Output the [X, Y] coordinate of the center of the cell containing the given text.  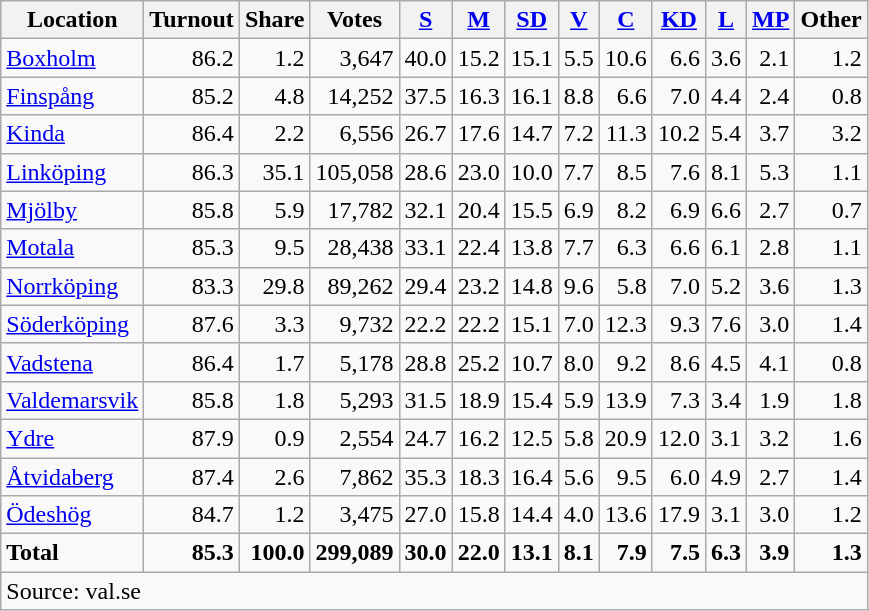
9.2 [626, 362]
13.1 [532, 553]
100.0 [274, 553]
26.7 [426, 134]
31.5 [426, 400]
Total [72, 553]
5.3 [770, 172]
15.4 [532, 400]
10.6 [626, 58]
8.5 [626, 172]
18.9 [478, 400]
86.3 [192, 172]
Linköping [72, 172]
Other [831, 20]
Turnout [192, 20]
40.0 [426, 58]
28,438 [354, 248]
16.1 [532, 96]
4.4 [726, 96]
3,475 [354, 515]
9,732 [354, 324]
29.4 [426, 286]
10.2 [678, 134]
2.6 [274, 477]
6.1 [726, 248]
5,178 [354, 362]
299,089 [354, 553]
18.3 [478, 477]
17,782 [354, 210]
83.3 [192, 286]
85.2 [192, 96]
1.6 [831, 438]
Ydre [72, 438]
86.2 [192, 58]
32.1 [426, 210]
7.2 [578, 134]
35.1 [274, 172]
3.4 [726, 400]
3.9 [770, 553]
12.0 [678, 438]
14,252 [354, 96]
16.2 [478, 438]
14.4 [532, 515]
105,058 [354, 172]
15.2 [478, 58]
20.4 [478, 210]
13.8 [532, 248]
6.0 [678, 477]
3.3 [274, 324]
7,862 [354, 477]
4.5 [726, 362]
29.8 [274, 286]
L [726, 20]
2.2 [274, 134]
4.9 [726, 477]
0.9 [274, 438]
84.7 [192, 515]
9.6 [578, 286]
1.9 [770, 400]
15.5 [532, 210]
9.3 [678, 324]
14.8 [532, 286]
4.8 [274, 96]
Votes [354, 20]
11.3 [626, 134]
27.0 [426, 515]
7.9 [626, 553]
2.8 [770, 248]
20.9 [626, 438]
8.2 [626, 210]
1.7 [274, 362]
10.7 [532, 362]
2.4 [770, 96]
8.8 [578, 96]
V [578, 20]
Mjölby [72, 210]
5.6 [578, 477]
5,293 [354, 400]
C [626, 20]
SD [532, 20]
13.6 [626, 515]
33.1 [426, 248]
16.4 [532, 477]
87.9 [192, 438]
Åtvidaberg [72, 477]
23.2 [478, 286]
2,554 [354, 438]
KD [678, 20]
28.8 [426, 362]
12.3 [626, 324]
17.6 [478, 134]
MP [770, 20]
28.6 [426, 172]
87.4 [192, 477]
Norrköping [72, 286]
M [478, 20]
5.4 [726, 134]
24.7 [426, 438]
Vadstena [72, 362]
8.6 [678, 362]
5.5 [578, 58]
8.0 [578, 362]
16.3 [478, 96]
2.1 [770, 58]
Kinda [72, 134]
23.0 [478, 172]
S [426, 20]
25.2 [478, 362]
Finspång [72, 96]
0.7 [831, 210]
35.3 [426, 477]
14.7 [532, 134]
15.8 [478, 515]
7.5 [678, 553]
22.4 [478, 248]
Boxholm [72, 58]
3,647 [354, 58]
30.0 [426, 553]
6,556 [354, 134]
5.2 [726, 286]
Share [274, 20]
Source: val.se [434, 591]
89,262 [354, 286]
Söderköping [72, 324]
Ödeshög [72, 515]
87.6 [192, 324]
12.5 [532, 438]
3.7 [770, 134]
4.0 [578, 515]
22.0 [478, 553]
Location [72, 20]
13.9 [626, 400]
Valdemarsvik [72, 400]
17.9 [678, 515]
7.3 [678, 400]
10.0 [532, 172]
4.1 [770, 362]
37.5 [426, 96]
Motala [72, 248]
